Search for the cell housing the specified text and yield its [x, y] center coordinate. 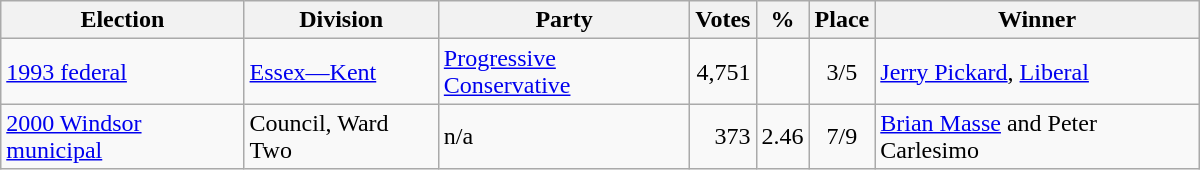
Brian Masse and Peter Carlesimo [1037, 136]
Essex—Kent [341, 72]
2000 Windsor municipal [122, 136]
n/a [564, 136]
Votes [723, 20]
Winner [1037, 20]
Party [564, 20]
% [782, 20]
Progressive Conservative [564, 72]
Jerry Pickard, Liberal [1037, 72]
4,751 [723, 72]
Place [842, 20]
1993 federal [122, 72]
2.46 [782, 136]
Division [341, 20]
3/5 [842, 72]
373 [723, 136]
Election [122, 20]
Council, Ward Two [341, 136]
7/9 [842, 136]
